Capture the cell that displays the provided text and extract its (x, y) central coordinate. 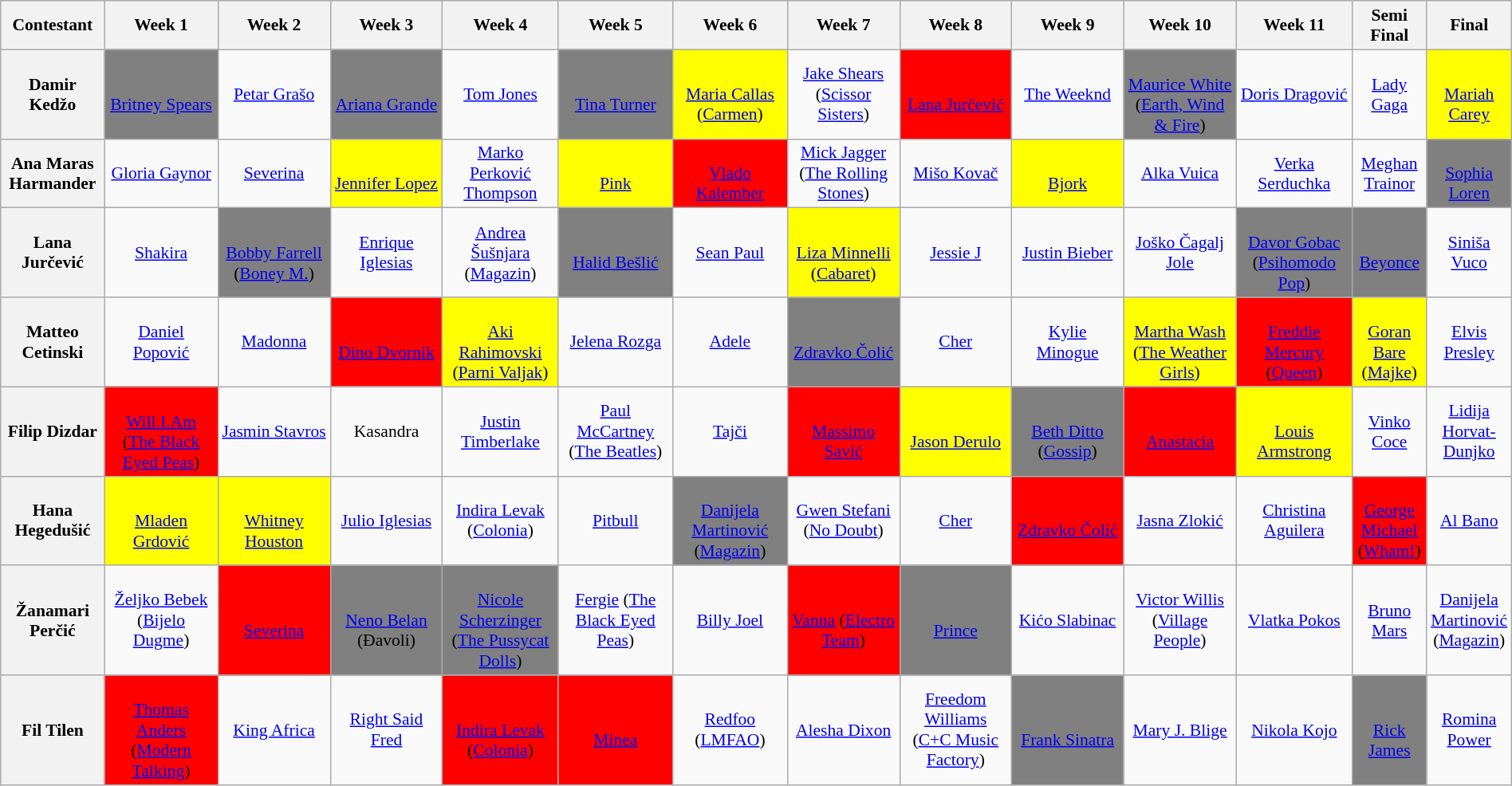
Semi Final (1389, 26)
Right Said Fred (386, 730)
Week 3 (386, 26)
Redfoo (LMFAO) (730, 730)
Contestant (53, 26)
Bjork (1067, 174)
Freddie Mercury (Queen) (1293, 342)
Fil Tilen (53, 730)
Jasmin Stavros (274, 431)
Thomas Anders (Modern Talking) (161, 730)
Week 6 (730, 26)
Žanamari Perčić (53, 621)
Pink (616, 174)
Alesha Dixon (844, 730)
Week 1 (161, 26)
Sophia Loren (1469, 174)
Sean Paul (730, 253)
Madonna (274, 342)
Bobby Farrell (Boney M.) (274, 253)
Kylie Minogue (1067, 342)
Siniša Vuco (1469, 253)
Jason Derulo (955, 431)
Ariana Grande (386, 94)
Week 2 (274, 26)
Justin Timberlake (501, 431)
Mary J. Blige (1180, 730)
Mick Jagger (The Rolling Stones) (844, 174)
Massimo Savić (844, 431)
Nicole Scherzinger (The Pussycat Dolls) (501, 621)
Whitney Houston (274, 521)
Mladen Grdović (161, 521)
Anastacia (1180, 431)
Daniel Popović (161, 342)
Doris Dragović (1293, 94)
Petar Grašo (274, 94)
Vlatka Pokos (1293, 621)
Week 5 (616, 26)
Jake Shears (Scissor Sisters) (844, 94)
Kićo Slabinac (1067, 621)
Matteo Cetinski (53, 342)
Julio Iglesias (386, 521)
Beth Ditto (Gossip) (1067, 431)
Alka Vuica (1180, 174)
Tina Turner (616, 94)
Halid Bešlić (616, 253)
Elvis Presley (1469, 342)
Andrea Šušnjara (Magazin) (501, 253)
Vinko Coce (1389, 431)
Enrique Iglesias (386, 253)
Week 10 (1180, 26)
Aki Rahimovski (Parni Valjak) (501, 342)
Nikola Kojo (1293, 730)
The Weeknd (1067, 94)
Vanna (Electro Team) (844, 621)
Goran Bare (Majke) (1389, 342)
Beyonce (1389, 253)
Kasandra (386, 431)
Al Bano (1469, 521)
Britney Spears (161, 94)
Paul McCartney (The Beatles) (616, 431)
Week 9 (1067, 26)
Hana Hegedušić (53, 521)
Week 8 (955, 26)
Rick James (1389, 730)
Freedom Williams (C+C Music Factory) (955, 730)
Gloria Gaynor (161, 174)
Verka Serduchka (1293, 174)
Victor Willis (Village People) (1180, 621)
Jelena Rozga (616, 342)
Marko Perković Thompson (501, 174)
Week 4 (501, 26)
Louis Armstrong (1293, 431)
Week 11 (1293, 26)
Frank Sinatra (1067, 730)
Week 7 (844, 26)
Meghan Trainor (1389, 174)
Shakira (161, 253)
Minea (616, 730)
Gwen Stefani (No Doubt) (844, 521)
Tajči (730, 431)
Dino Dvornik (386, 342)
King Africa (274, 730)
Maria Callas (Carmen) (730, 94)
Will.I.Am (The Black Eyed Peas) (161, 431)
Maurice White (Earth, Wind & Fire) (1180, 94)
Lidija Horvat-Dunjko (1469, 431)
Mišo Kovač (955, 174)
Filip Dizdar (53, 431)
Adele (730, 342)
Tom Jones (501, 94)
George Michael (Wham!) (1389, 521)
Jennifer Lopez (386, 174)
Fergie (The Black Eyed Peas) (616, 621)
Prince (955, 621)
Jessie J (955, 253)
Christina Aguilera (1293, 521)
Justin Bieber (1067, 253)
Ana Maras Harmander (53, 174)
Damir Kedžo (53, 94)
Billy Joel (730, 621)
Vlado Kalember (730, 174)
Željko Bebek (Bijelo Dugme) (161, 621)
Romina Power (1469, 730)
Jasna Zlokić (1180, 521)
Liza Minnelli (Cabaret) (844, 253)
Pitbull (616, 521)
Martha Wash (The Weather Girls) (1180, 342)
Final (1469, 26)
Neno Belan (Đavoli) (386, 621)
Lady Gaga (1389, 94)
Bruno Mars (1389, 621)
Joško Čagalj Jole (1180, 253)
Davor Gobac (Psihomodo Pop) (1293, 253)
Mariah Carey (1469, 94)
